Output the (x, y) coordinate of the center of the cell containing the given text.  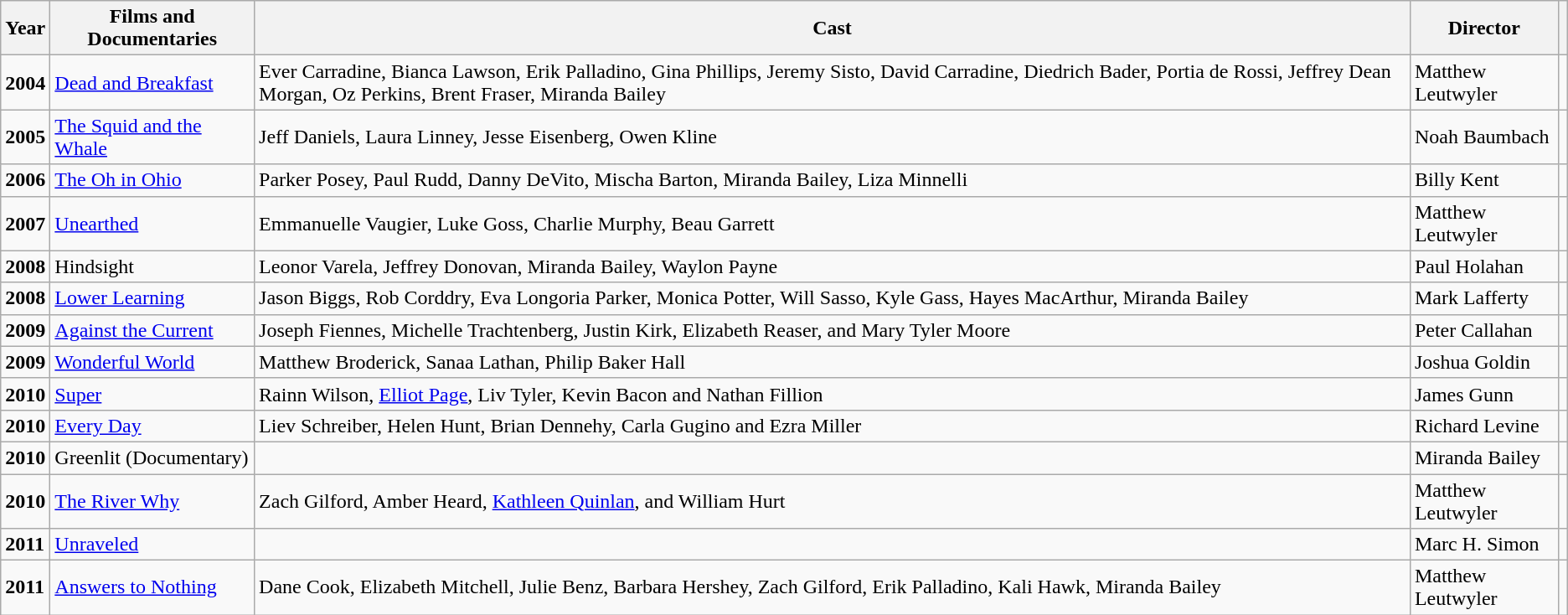
Joseph Fiennes, Michelle Trachtenberg, Justin Kirk, Elizabeth Reaser, and Mary Tyler Moore (833, 330)
Director (1484, 28)
Cast (833, 28)
Matthew Broderick, Sanaa Lathan, Philip Baker Hall (833, 362)
Dane Cook, Elizabeth Mitchell, Julie Benz, Barbara Hershey, Zach Gilford, Erik Palladino, Kali Hawk, Miranda Bailey (833, 588)
Billy Kent (1484, 180)
2005 (25, 137)
Jason Biggs, Rob Corddry, Eva Longoria Parker, Monica Potter, Will Sasso, Kyle Gass, Hayes MacArthur, Miranda Bailey (833, 298)
Lower Learning (152, 298)
Noah Baumbach (1484, 137)
2006 (25, 180)
Joshua Goldin (1484, 362)
Greenlit (Documentary) (152, 457)
Rainn Wilson, Elliot Page, Liv Tyler, Kevin Bacon and Nathan Fillion (833, 394)
The Oh in Ohio (152, 180)
Every Day (152, 426)
Leonor Varela, Jeffrey Donovan, Miranda Bailey, Waylon Payne (833, 266)
Paul Holahan (1484, 266)
Zach Gilford, Amber Heard, Kathleen Quinlan, and William Hurt (833, 501)
Films and Documentaries (152, 28)
Mark Lafferty (1484, 298)
Parker Posey, Paul Rudd, Danny DeVito, Mischa Barton, Miranda Bailey, Liza Minnelli (833, 180)
Marc H. Simon (1484, 545)
2004 (25, 82)
Unearthed (152, 223)
Year (25, 28)
Against the Current (152, 330)
Hindsight (152, 266)
Answers to Nothing (152, 588)
Dead and Breakfast (152, 82)
Unraveled (152, 545)
Super (152, 394)
Wonderful World (152, 362)
The Squid and the Whale (152, 137)
James Gunn (1484, 394)
2007 (25, 223)
Richard Levine (1484, 426)
Emmanuelle Vaugier, Luke Goss, Charlie Murphy, Beau Garrett (833, 223)
Peter Callahan (1484, 330)
Liev Schreiber, Helen Hunt, Brian Dennehy, Carla Gugino and Ezra Miller (833, 426)
Miranda Bailey (1484, 457)
Jeff Daniels, Laura Linney, Jesse Eisenberg, Owen Kline (833, 137)
The River Why (152, 501)
